Extract the [X, Y] coordinate from the center of the cell holding the provided text.  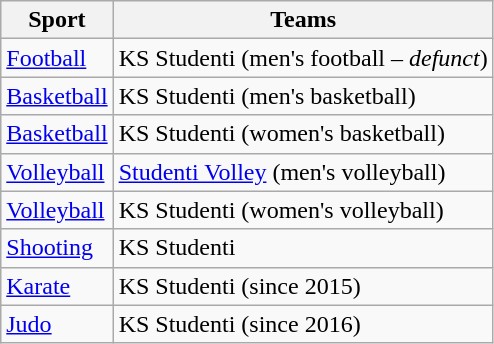
KS Studenti (women's basketball) [303, 134]
KS Studenti [303, 248]
Shooting [57, 248]
Karate [57, 286]
Studenti Volley (men's volleyball) [303, 172]
KS Studenti (since 2015) [303, 286]
Sport [57, 20]
Teams [303, 20]
KS Studenti (women's volleyball) [303, 210]
Judo [57, 324]
KS Studenti (since 2016) [303, 324]
Football [57, 58]
KS Studenti (men's football – defunct) [303, 58]
KS Studenti (men's basketball) [303, 96]
